Locate the cell with the specified text and output its [X, Y] center coordinate. 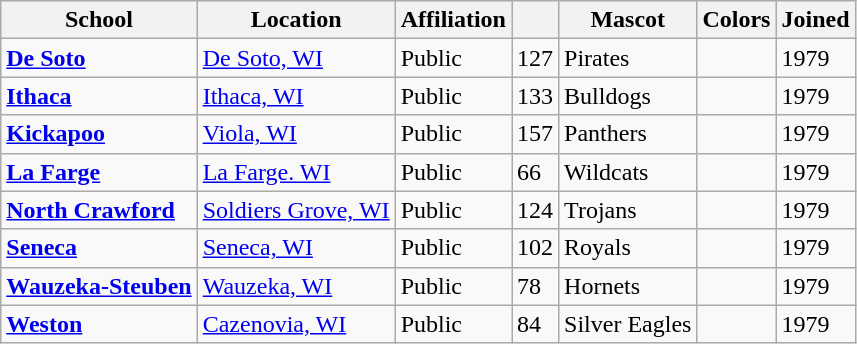
78 [536, 286]
66 [536, 172]
Silver Eagles [628, 324]
Wauzeka, WI [296, 286]
Seneca [99, 248]
Mascot [628, 20]
Viola, WI [296, 134]
Cazenovia, WI [296, 324]
De Soto, WI [296, 58]
133 [536, 96]
Wildcats [628, 172]
North Crawford [99, 210]
Panthers [628, 134]
127 [536, 58]
La Farge [99, 172]
La Farge. WI [296, 172]
Weston [99, 324]
102 [536, 248]
Hornets [628, 286]
Pirates [628, 58]
Colors [736, 20]
Ithaca [99, 96]
De Soto [99, 58]
Royals [628, 248]
Location [296, 20]
84 [536, 324]
Bulldogs [628, 96]
Soldiers Grove, WI [296, 210]
Wauzeka-Steuben [99, 286]
Ithaca, WI [296, 96]
Trojans [628, 210]
Kickapoo [99, 134]
School [99, 20]
Joined [816, 20]
157 [536, 134]
Seneca, WI [296, 248]
Affiliation [453, 20]
124 [536, 210]
